From the cell containing the given text, extract its center point as (x, y) coordinate. 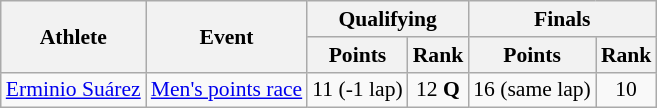
11 (-1 lap) (357, 90)
Athlete (74, 36)
16 (same lap) (532, 90)
Event (226, 36)
12 Q (438, 90)
Men's points race (226, 90)
Erminio Suárez (74, 90)
Finals (562, 19)
10 (626, 90)
Qualifying (388, 19)
